From the cell containing the given text, extract its center point as (X, Y) coordinate. 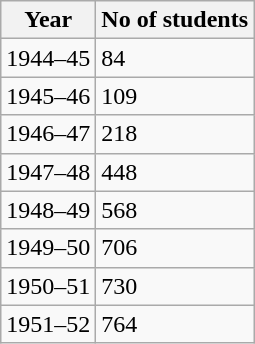
1947–48 (48, 172)
1948–49 (48, 210)
448 (175, 172)
730 (175, 286)
1944–45 (48, 58)
218 (175, 134)
1950–51 (48, 286)
1946–47 (48, 134)
568 (175, 210)
1951–52 (48, 324)
Year (48, 20)
764 (175, 324)
706 (175, 248)
84 (175, 58)
No of students (175, 20)
1945–46 (48, 96)
109 (175, 96)
1949–50 (48, 248)
